Pinpoint the cell where the given text exists, returning its (X, Y) midpoint coordinate. 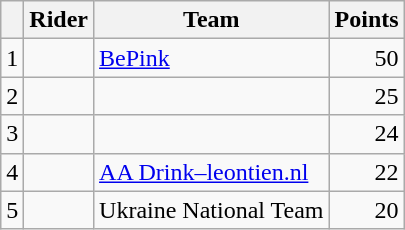
24 (366, 134)
2 (12, 96)
AA Drink–leontien.nl (212, 172)
3 (12, 134)
1 (12, 58)
Points (366, 20)
BePink (212, 58)
Rider (59, 20)
Team (212, 20)
5 (12, 210)
4 (12, 172)
Ukraine National Team (212, 210)
50 (366, 58)
22 (366, 172)
20 (366, 210)
25 (366, 96)
